Provide the [x, y] coordinate of the cell's center where the given text is located.  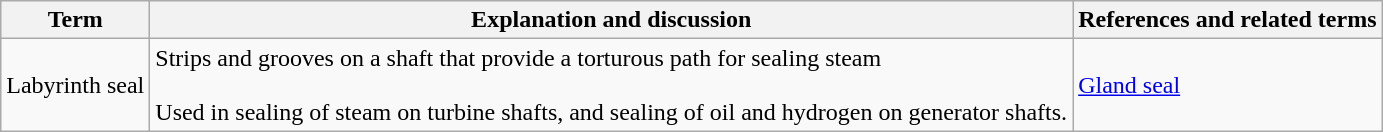
Explanation and discussion [612, 20]
Term [76, 20]
Labyrinth seal [76, 85]
Gland seal [1228, 85]
References and related terms [1228, 20]
